Provide the (x, y) coordinate of the cell's center where the given text is located.  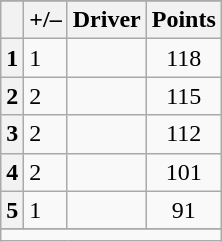
+/– (46, 20)
91 (184, 210)
Points (184, 20)
101 (184, 172)
118 (184, 58)
4 (12, 172)
112 (184, 134)
3 (12, 134)
115 (184, 96)
Driver (106, 20)
5 (12, 210)
